Extract the (x, y) coordinate from the center of the cell holding the provided text.  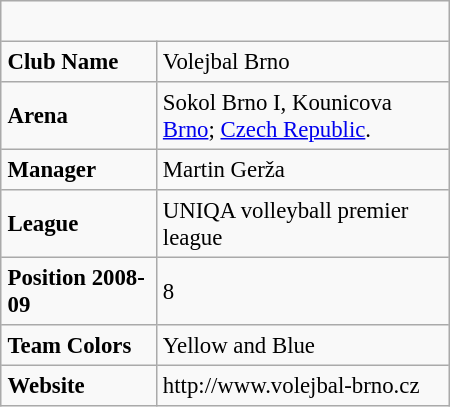
Arena (78, 116)
Club Name (78, 61)
Martin Gerža (302, 169)
Sokol Brno I, Kounicova Brno; Czech Republic. (302, 116)
Yellow and Blue (302, 345)
http://www.volejbal-brno.cz (302, 385)
8 (302, 291)
Position 2008-09 (78, 291)
UNIQA volleyball premier league (302, 224)
League (78, 224)
Website (78, 385)
Volejbal Brno (302, 61)
Manager (78, 169)
Team Colors (78, 345)
